Output the (X, Y) coordinate of the center of the cell containing the given text.  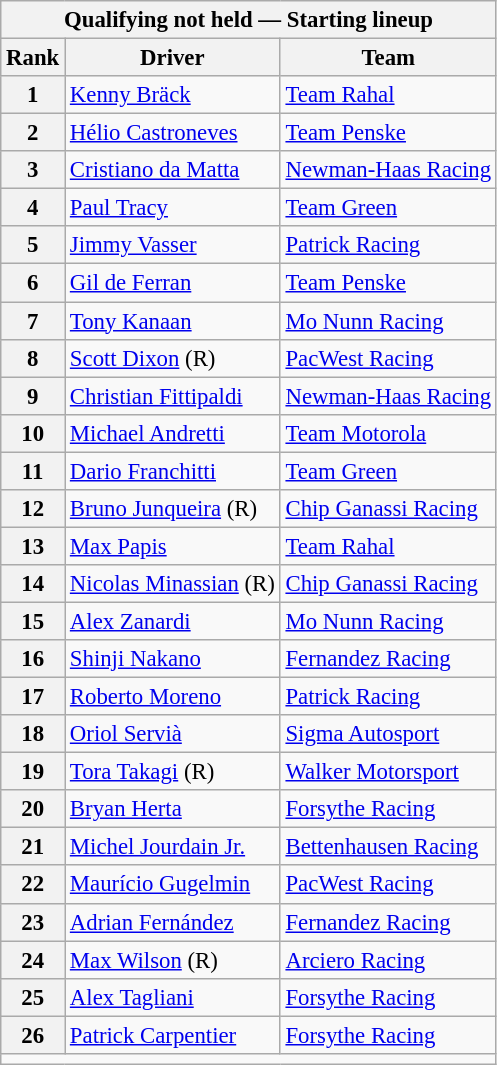
Kenny Bräck (173, 95)
Adrian Fernández (173, 922)
9 (33, 396)
Tony Kanaan (173, 321)
Cristiano da Matta (173, 170)
Patrick Carpentier (173, 1035)
Team (388, 58)
25 (33, 997)
Roberto Moreno (173, 697)
Walker Motorsport (388, 772)
Bryan Herta (173, 809)
11 (33, 471)
Bruno Junqueira (R) (173, 509)
Paul Tracy (173, 208)
21 (33, 847)
18 (33, 734)
Arciero Racing (388, 960)
4 (33, 208)
Nicolas Minassian (R) (173, 584)
Christian Fittipaldi (173, 396)
Oriol Servià (173, 734)
16 (33, 659)
Team Motorola (388, 433)
Maurício Gugelmin (173, 885)
6 (33, 283)
23 (33, 922)
3 (33, 170)
Shinji Nakano (173, 659)
Alex Zanardi (173, 621)
5 (33, 245)
12 (33, 509)
15 (33, 621)
10 (33, 433)
8 (33, 358)
19 (33, 772)
Dario Franchitti (173, 471)
14 (33, 584)
Max Papis (173, 546)
17 (33, 697)
Hélio Castroneves (173, 133)
Alex Tagliani (173, 997)
26 (33, 1035)
Sigma Autosport (388, 734)
Michel Jourdain Jr. (173, 847)
20 (33, 809)
Driver (173, 58)
Tora Takagi (R) (173, 772)
Michael Andretti (173, 433)
Jimmy Vasser (173, 245)
13 (33, 546)
2 (33, 133)
Qualifying not held — Starting lineup (249, 20)
Rank (33, 58)
1 (33, 95)
Gil de Ferran (173, 283)
22 (33, 885)
7 (33, 321)
Scott Dixon (R) (173, 358)
Max Wilson (R) (173, 960)
24 (33, 960)
Bettenhausen Racing (388, 847)
